Scan for the cell matching the given text and deliver its (X, Y) coordinate at center. 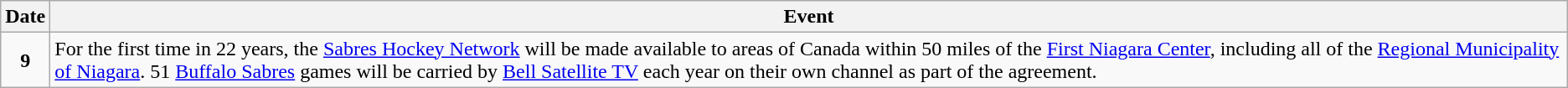
Event (809, 17)
9 (25, 60)
Date (25, 17)
